Provide the [x, y] coordinate of the cell's center where the given text is located.  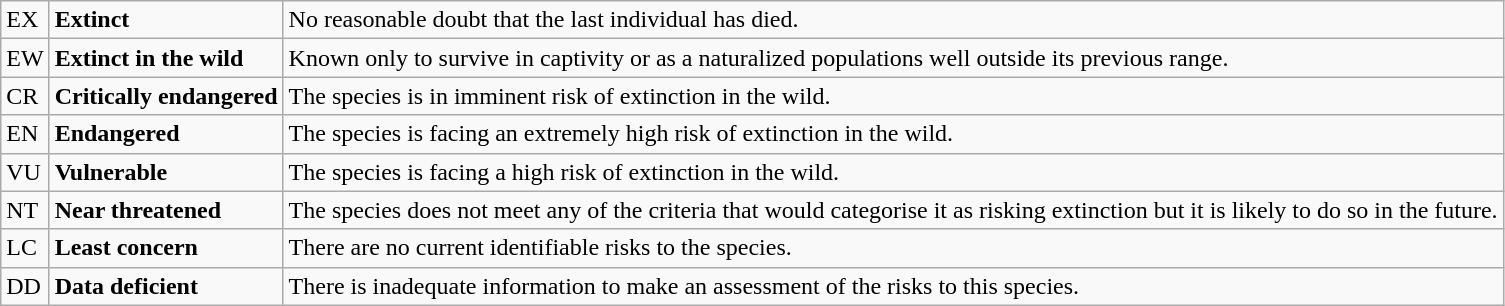
The species is facing a high risk of extinction in the wild. [893, 172]
Near threatened [166, 210]
NT [25, 210]
The species does not meet any of the criteria that would categorise it as risking extinction but it is likely to do so in the future. [893, 210]
Data deficient [166, 286]
There are no current identifiable risks to the species. [893, 248]
Least concern [166, 248]
Extinct in the wild [166, 58]
EN [25, 134]
The species is facing an extremely high risk of extinction in the wild. [893, 134]
LC [25, 248]
There is inadequate information to make an assessment of the risks to this species. [893, 286]
The species is in imminent risk of extinction in the wild. [893, 96]
CR [25, 96]
Endangered [166, 134]
Extinct [166, 20]
Known only to survive in captivity or as a naturalized populations well outside its previous range. [893, 58]
No reasonable doubt that the last individual has died. [893, 20]
VU [25, 172]
Vulnerable [166, 172]
DD [25, 286]
EX [25, 20]
Critically endangered [166, 96]
EW [25, 58]
